Locate the cell with the specified text and output its (x, y) center coordinate. 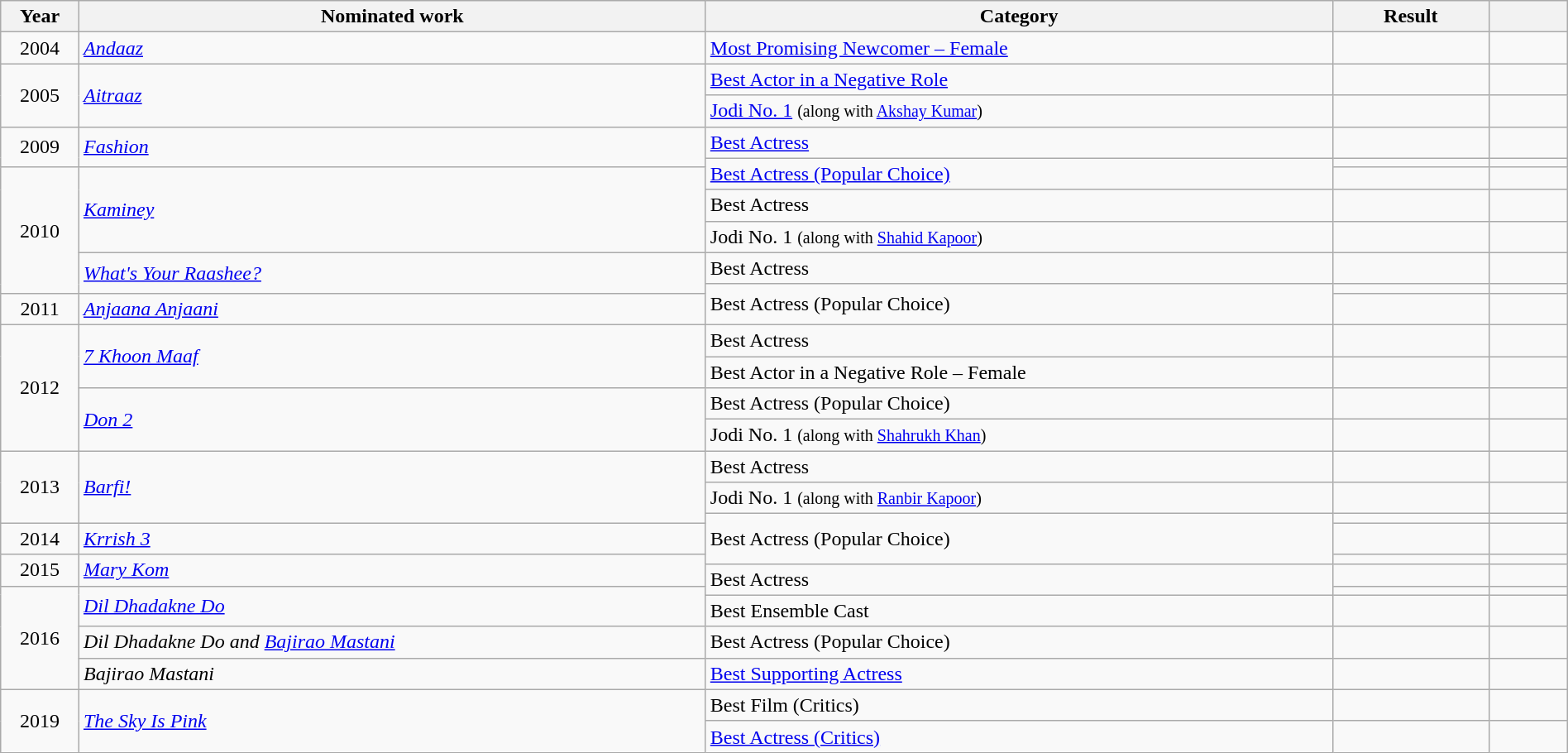
Krrish 3 (392, 539)
Barfi! (392, 487)
Mary Kom (392, 570)
Best Actor in a Negative Role – Female (1019, 372)
Best Actor in a Negative Role (1019, 79)
Result (1411, 17)
Kaminey (392, 210)
Aitraaz (392, 95)
Nominated work (392, 17)
2014 (40, 539)
Jodi No. 1 (along with Akshay Kumar) (1019, 111)
The Sky Is Pink (392, 721)
Jodi No. 1 (along with Ranbir Kapoor) (1019, 498)
Jodi No. 1 (along with Shahid Kapoor) (1019, 237)
Most Promising Newcomer – Female (1019, 48)
Don 2 (392, 420)
Bajirao Mastani (392, 674)
2009 (40, 147)
2010 (40, 230)
Jodi No. 1 (along with Shahrukh Khan) (1019, 435)
Best Actress (Critics) (1019, 736)
What's Your Raashee? (392, 273)
2004 (40, 48)
2005 (40, 95)
Best Supporting Actress (1019, 674)
Anjaana Anjaani (392, 309)
2019 (40, 721)
Dil Dhadakne Do (392, 606)
2013 (40, 487)
Category (1019, 17)
7 Khoon Maaf (392, 356)
2015 (40, 570)
Dil Dhadakne Do and Bajirao Mastani (392, 642)
2011 (40, 309)
2012 (40, 387)
Best Film (Critics) (1019, 705)
Andaaz (392, 48)
Fashion (392, 147)
2016 (40, 637)
Best Ensemble Cast (1019, 611)
Year (40, 17)
